Provide the [x, y] coordinate of the cell's center where the given text is located.  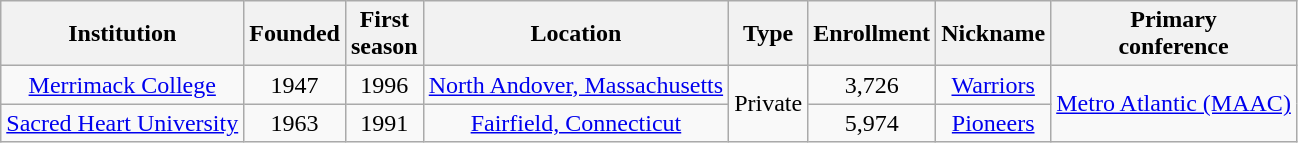
5,974 [872, 123]
1947 [295, 85]
Enrollment [872, 34]
Warriors [994, 85]
Pioneers [994, 123]
North Andover, Massachusetts [576, 85]
Nickname [994, 34]
1991 [384, 123]
Sacred Heart University [122, 123]
Merrimack College [122, 85]
Primaryconference [1174, 34]
3,726 [872, 85]
Firstseason [384, 34]
Founded [295, 34]
Fairfield, Connecticut [576, 123]
Metro Atlantic (MAAC) [1174, 104]
Private [768, 104]
Institution [122, 34]
1963 [295, 123]
1996 [384, 85]
Location [576, 34]
Type [768, 34]
